Search for the cell housing the specified text and yield its (x, y) center coordinate. 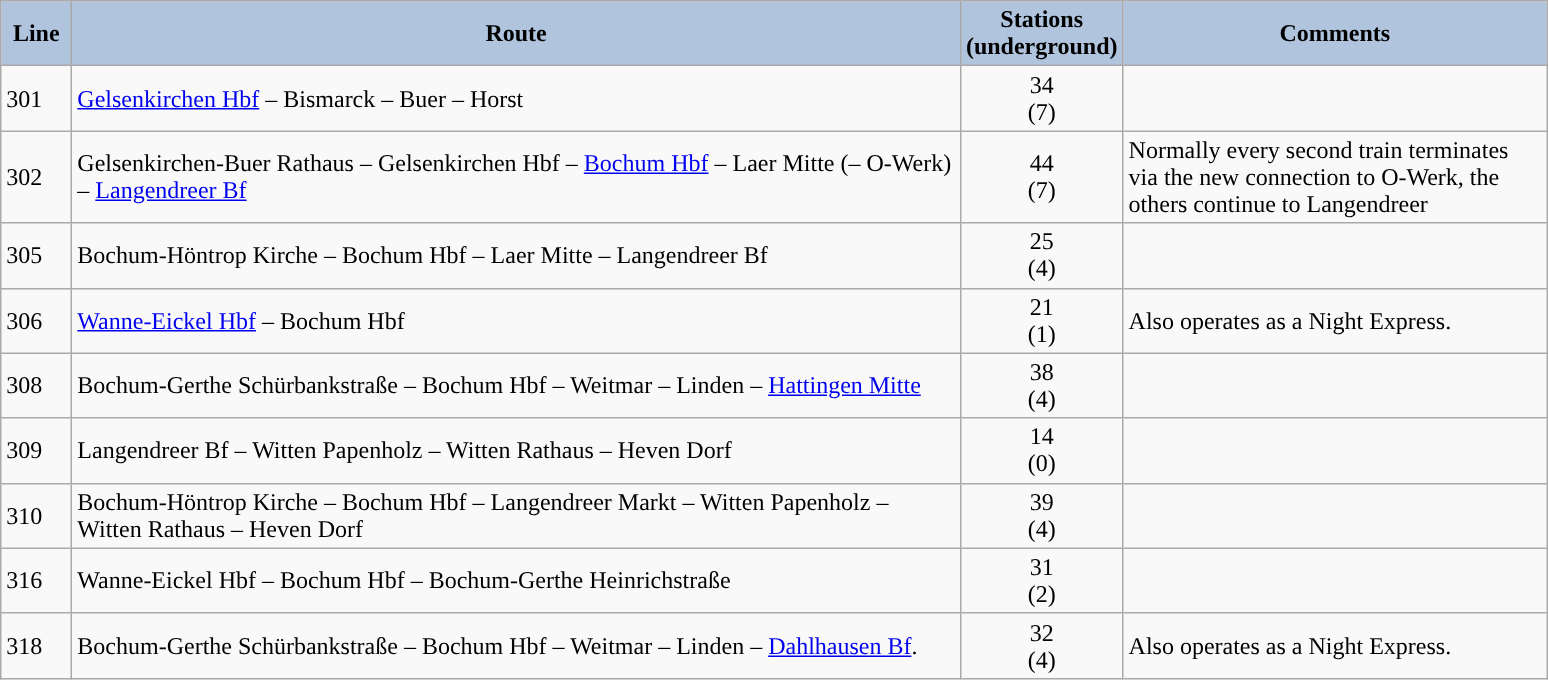
308 (36, 386)
Normally every second train terminates via the new connection to O-Werk, the others continue to Langendreer (1335, 177)
31(2) (1042, 580)
Wanne-Eickel Hbf – Bochum Hbf (516, 320)
306 (36, 320)
Comments (1335, 34)
310 (36, 516)
Langendreer Bf – Witten Papenholz – Witten Rathaus – Heven Dorf (516, 450)
301 (36, 98)
44(7) (1042, 177)
Bochum-Höntrop Kirche – Bochum Hbf – Langendreer Markt – Witten Papenholz – Witten Rathaus – Heven Dorf (516, 516)
316 (36, 580)
Route (516, 34)
32(4) (1042, 646)
Line (36, 34)
34(7) (1042, 98)
309 (36, 450)
318 (36, 646)
14(0) (1042, 450)
21(1) (1042, 320)
Bochum-Gerthe Schürbankstraße – Bochum Hbf – Weitmar – Linden – Dahlhausen Bf. (516, 646)
Gelsenkirchen Hbf – Bismarck – Buer – Horst (516, 98)
Wanne-Eickel Hbf – Bochum Hbf – Bochum-Gerthe Heinrichstraße (516, 580)
39(4) (1042, 516)
Gelsenkirchen-Buer Rathaus – Gelsenkirchen Hbf – Bochum Hbf – Laer Mitte (– O-Werk) – Langendreer Bf (516, 177)
305 (36, 256)
Bochum-Gerthe Schürbankstraße – Bochum Hbf – Weitmar – Linden – Hattingen Mitte (516, 386)
Bochum-Höntrop Kirche – Bochum Hbf – Laer Mitte – Langendreer Bf (516, 256)
25(4) (1042, 256)
302 (36, 177)
38(4) (1042, 386)
Stations (underground) (1042, 34)
